Locate the cell with the specified text and output its (X, Y) center coordinate. 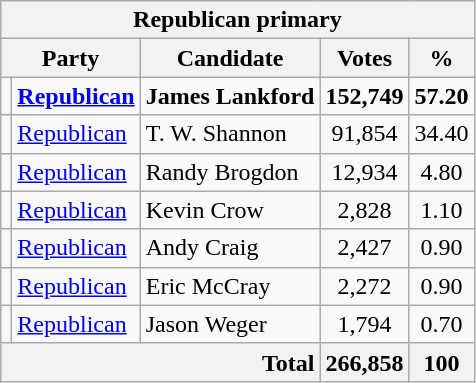
12,934 (364, 172)
57.20 (442, 96)
Republican primary (238, 20)
% (442, 58)
Randy Brogdon (230, 172)
4.80 (442, 172)
T. W. Shannon (230, 134)
1.10 (442, 210)
34.40 (442, 134)
Eric McCray (230, 286)
2,272 (364, 286)
0.70 (442, 324)
Votes (364, 58)
2,427 (364, 248)
Andy Craig (230, 248)
James Lankford (230, 96)
1,794 (364, 324)
152,749 (364, 96)
Party (71, 58)
Candidate (230, 58)
Kevin Crow (230, 210)
266,858 (364, 362)
2,828 (364, 210)
100 (442, 362)
Jason Weger (230, 324)
Total (160, 362)
91,854 (364, 134)
